Determine the (X, Y) coordinate at the center of the cell enclosing the given text.  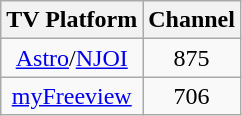
TV Platform (72, 20)
myFreeview (72, 96)
706 (192, 96)
Astro/NJOI (72, 58)
Channel (192, 20)
875 (192, 58)
